Identify which cell holds the provided text, then report its [X, Y] central coordinate. 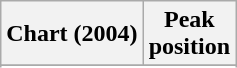
Peakposition [189, 34]
Chart (2004) [72, 34]
